Output the (x, y) coordinate of the center of the cell containing the given text.  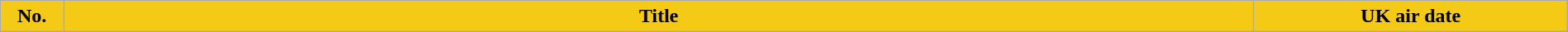
No. (32, 16)
UK air date (1411, 16)
Title (659, 16)
